Output the (X, Y) coordinate of the center of the cell containing the given text.  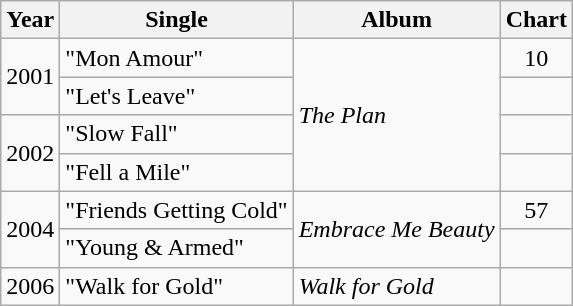
2002 (30, 153)
Single (176, 20)
"Mon Amour" (176, 58)
Embrace Me Beauty (396, 229)
2006 (30, 286)
"Walk for Gold" (176, 286)
"Fell a Mile" (176, 172)
The Plan (396, 115)
Chart (536, 20)
2004 (30, 229)
Year (30, 20)
Album (396, 20)
57 (536, 210)
"Slow Fall" (176, 134)
10 (536, 58)
"Young & Armed" (176, 248)
"Let's Leave" (176, 96)
"Friends Getting Cold" (176, 210)
2001 (30, 77)
Walk for Gold (396, 286)
